Output the (x, y) coordinate of the center of the cell containing the given text.  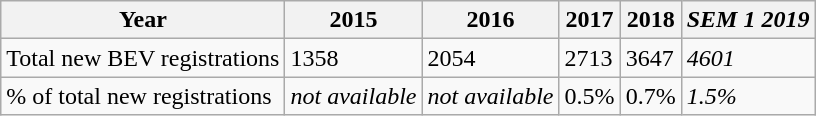
2015 (354, 20)
SEM 1 2019 (748, 20)
2054 (490, 58)
1.5% (748, 96)
0.7% (650, 96)
0.5% (590, 96)
1358 (354, 58)
Total new BEV registrations (143, 58)
2713 (590, 58)
% of total new registrations (143, 96)
2017 (590, 20)
2016 (490, 20)
2018 (650, 20)
3647 (650, 58)
4601 (748, 58)
Year (143, 20)
